Determine the (X, Y) coordinate at the center of the cell enclosing the given text.  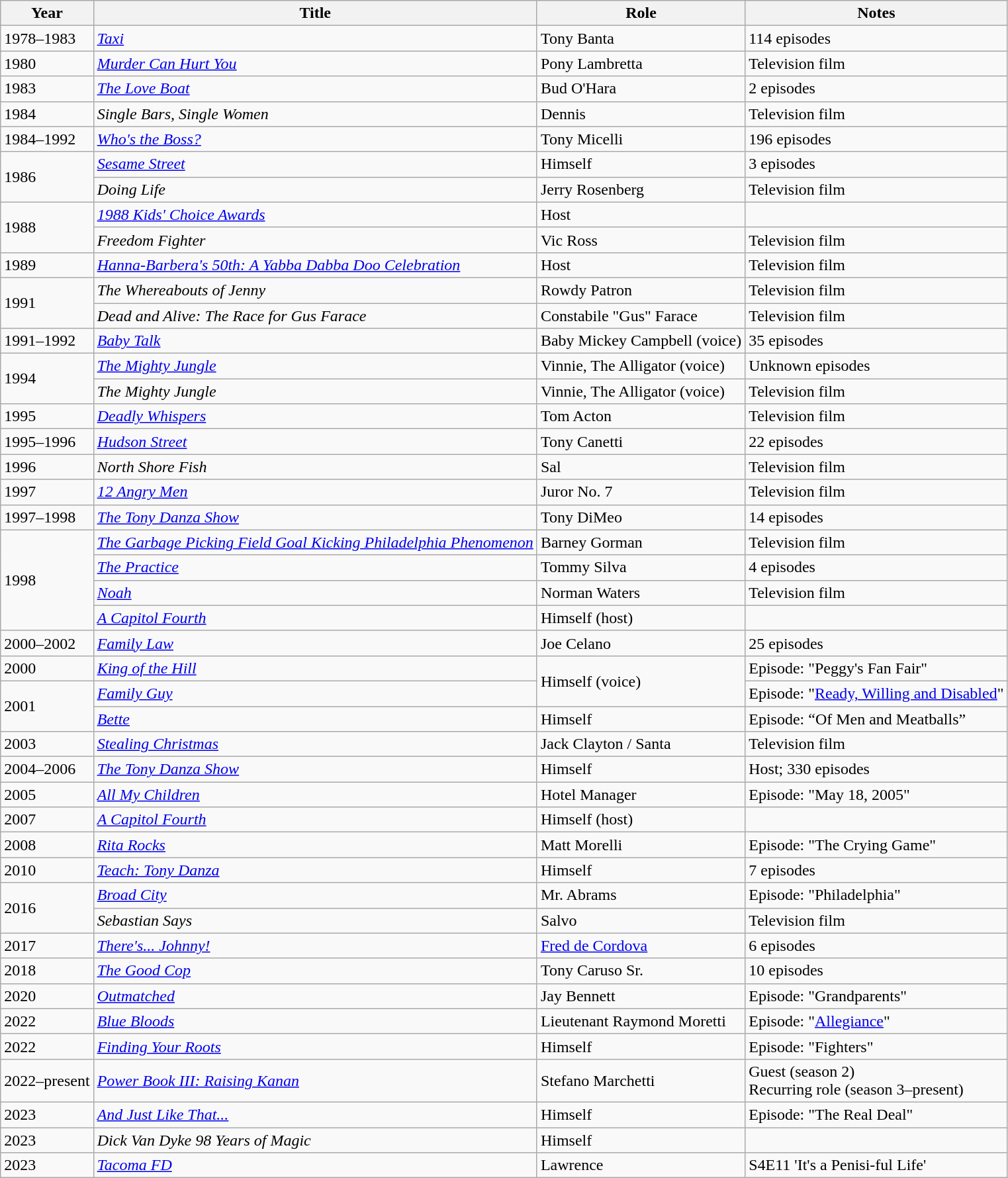
2010 (47, 870)
1994 (47, 379)
22 episodes (876, 442)
1983 (47, 89)
Teach: Tony Danza (315, 870)
Taxi (315, 38)
2003 (47, 744)
Tony DiMeo (641, 517)
12 Angry Men (315, 492)
1980 (47, 64)
Dick Van Dyke 98 Years of Magic (315, 1140)
The Good Cop (315, 971)
Vic Ross (641, 240)
2004–2006 (47, 769)
Hotel Manager (641, 795)
1996 (47, 467)
1995–1996 (47, 442)
2020 (47, 996)
Baby Mickey Campbell (voice) (641, 341)
Episode: "May 18, 2005" (876, 795)
Episode: "Fighters" (876, 1046)
2000 (47, 668)
6 episodes (876, 946)
Dead and Alive: The Race for Gus Farace (315, 316)
1986 (47, 177)
Guest (season 2)Recurring role (season 3–present) (876, 1081)
Tony Banta (641, 38)
1988 (47, 227)
Dennis (641, 114)
The Garbage Picking Field Goal Kicking Philadelphia Phenomenon (315, 542)
2008 (47, 845)
3 episodes (876, 164)
2017 (47, 946)
The Practice (315, 567)
1991–1992 (47, 341)
Blue Bloods (315, 1021)
All My Children (315, 795)
Mr. Abrams (641, 895)
Doing Life (315, 189)
Host; 330 episodes (876, 769)
114 episodes (876, 38)
Sal (641, 467)
7 episodes (876, 870)
Tommy Silva (641, 567)
Episode: "The Real Deal" (876, 1114)
Unknown episodes (876, 366)
Freedom Fighter (315, 240)
1997–1998 (47, 517)
1978–1983 (47, 38)
Norman Waters (641, 593)
Matt Morelli (641, 845)
Broad City (315, 895)
The Love Boat (315, 89)
Year (47, 13)
1998 (47, 580)
Family Law (315, 643)
1991 (47, 303)
King of the Hill (315, 668)
1989 (47, 265)
Pony Lambretta (641, 64)
Murder Can Hurt You (315, 64)
And Just Like That... (315, 1114)
1995 (47, 417)
There's... Johnny! (315, 946)
Rita Rocks (315, 845)
Who's the Boss? (315, 139)
Stefano Marchetti (641, 1081)
Tony Canetti (641, 442)
Rowdy Patron (641, 290)
Single Bars, Single Women (315, 114)
4 episodes (876, 567)
Episode: "Ready, Willing and Disabled" (876, 693)
The Whereabouts of Jenny (315, 290)
Outmatched (315, 996)
S4E11 'It's a Penisi-ful Life' (876, 1165)
Tony Caruso Sr. (641, 971)
1984–1992 (47, 139)
10 episodes (876, 971)
Sebastian Says (315, 920)
2007 (47, 820)
35 episodes (876, 341)
Jay Bennett (641, 996)
Power Book III: Raising Kanan (315, 1081)
Juror No. 7 (641, 492)
Notes (876, 13)
Deadly Whispers (315, 417)
Tony Micelli (641, 139)
North Shore Fish (315, 467)
Title (315, 13)
Sesame Street (315, 164)
25 episodes (876, 643)
Role (641, 13)
Bud O'Hara (641, 89)
2000–2002 (47, 643)
Episode: "Philadelphia" (876, 895)
Tacoma FD (315, 1165)
Episode: "Peggy's Fan Fair" (876, 668)
Lieutenant Raymond Moretti (641, 1021)
Fred de Cordova (641, 946)
Jerry Rosenberg (641, 189)
2001 (47, 706)
2022–present (47, 1081)
Episode: "The Crying Game" (876, 845)
Episode: “Of Men and Meatballs” (876, 718)
Finding Your Roots (315, 1046)
Tom Acton (641, 417)
1984 (47, 114)
1988 Kids' Choice Awards (315, 215)
196 episodes (876, 139)
Hudson Street (315, 442)
Jack Clayton / Santa (641, 744)
Joe Celano (641, 643)
Constabile "Gus" Farace (641, 316)
Noah (315, 593)
2 episodes (876, 89)
Bette (315, 718)
Episode: "Allegiance" (876, 1021)
Himself (voice) (641, 681)
Salvo (641, 920)
Lawrence (641, 1165)
2018 (47, 971)
Family Guy (315, 693)
Baby Talk (315, 341)
1997 (47, 492)
2005 (47, 795)
Episode: "Grandparents" (876, 996)
Stealing Christmas (315, 744)
Hanna-Barbera's 50th: A Yabba Dabba Doo Celebration (315, 265)
2016 (47, 908)
14 episodes (876, 517)
Barney Gorman (641, 542)
